Provide the [x, y] coordinate of the cell's center where the given text is located.  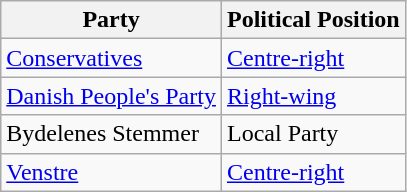
Right-wing [313, 96]
Political Position [313, 20]
Party [112, 20]
Bydelenes Stemmer [112, 134]
Danish People's Party [112, 96]
Venstre [112, 172]
Local Party [313, 134]
Conservatives [112, 58]
